Extract the [X, Y] coordinate from the center of the cell holding the provided text.  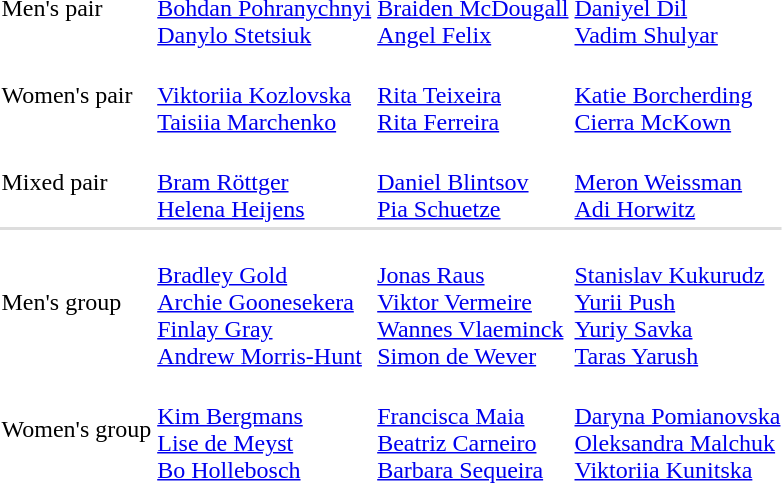
Katie Borcherding Cierra McKown [678, 95]
Jonas Raus Viktor Vermeire Wannes Vlaeminck Simon de Wever [473, 302]
Bram Röttger Helena Heijens [264, 182]
Women's pair [76, 95]
Mixed pair [76, 182]
Rita Teixeira Rita Ferreira [473, 95]
Bradley Gold Archie Goonesekera Finlay Gray Andrew Morris-Hunt [264, 302]
Men's group [76, 302]
Daniel Blintsov Pia Schuetze [473, 182]
Viktoriia Kozlovska Taisiia Marchenko [264, 95]
Meron Weissman Adi Horwitz [678, 182]
Stanislav Kukurudz Yurii Push Yuriy Savka Taras Yarush [678, 302]
